Return the (X, Y) coordinate for the center point of the cell that contains the specified text.  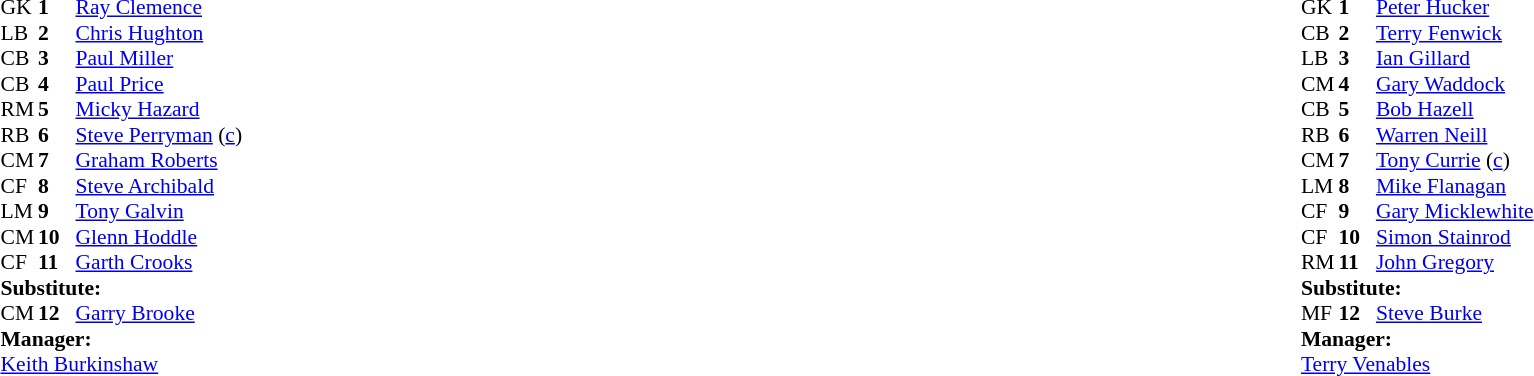
Gary Waddock (1455, 84)
Paul Miller (160, 59)
Bob Hazell (1455, 109)
Warren Neill (1455, 135)
Graham Roberts (160, 161)
Terry Fenwick (1455, 33)
Garry Brooke (160, 313)
Steve Archibald (160, 186)
Micky Hazard (160, 109)
Tony Galvin (160, 211)
Ian Gillard (1455, 59)
Glenn Hoddle (160, 237)
MF (1320, 313)
Chris Hughton (160, 33)
Steve Burke (1455, 313)
John Gregory (1455, 263)
Mike Flanagan (1455, 186)
Gary Micklewhite (1455, 211)
Tony Currie (c) (1455, 161)
Garth Crooks (160, 263)
Simon Stainrod (1455, 237)
Steve Perryman (c) (160, 135)
Paul Price (160, 84)
